Capture the cell that displays the provided text and extract its [x, y] central coordinate. 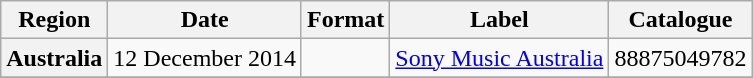
Label [500, 20]
88875049782 [680, 58]
Date [205, 20]
Region [54, 20]
12 December 2014 [205, 58]
Australia [54, 58]
Catalogue [680, 20]
Format [345, 20]
Sony Music Australia [500, 58]
